For the text-containing cell, return its midpoint in (X, Y) coordinate format. 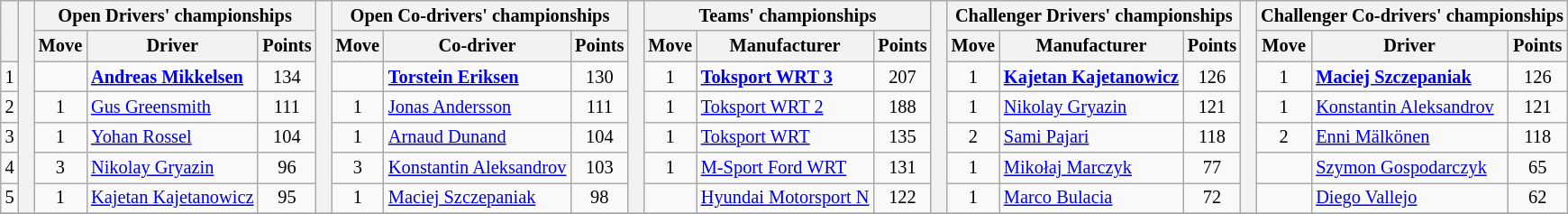
4 (10, 168)
Co-driver (478, 46)
Toksport WRT (786, 137)
62 (1537, 198)
Diego Vallejo (1409, 198)
Toksport WRT 2 (786, 107)
103 (599, 168)
Toksport WRT 3 (786, 77)
Enni Mälkönen (1409, 137)
5 (10, 198)
Jonas Andersson (478, 107)
130 (599, 77)
188 (902, 107)
95 (287, 198)
135 (902, 137)
Szymon Gospodarczyk (1409, 168)
65 (1537, 168)
Torstein Eriksen (478, 77)
M-Sport Ford WRT (786, 168)
98 (599, 198)
207 (902, 77)
Challenger Drivers' championships (1094, 15)
96 (287, 168)
Open Co-drivers' championships (480, 15)
Teams' championships (788, 15)
Andreas Mikkelsen (172, 77)
Open Drivers' championships (175, 15)
134 (287, 77)
72 (1212, 198)
Hyundai Motorsport N (786, 198)
Marco Bulacia (1091, 198)
Gus Greensmith (172, 107)
Mikołaj Marczyk (1091, 168)
77 (1212, 168)
131 (902, 168)
Arnaud Dunand (478, 137)
Yohan Rossel (172, 137)
122 (902, 198)
Sami Pajari (1091, 137)
Challenger Co-drivers' championships (1412, 15)
